Pinpoint the cell where the given text exists, returning its (x, y) midpoint coordinate. 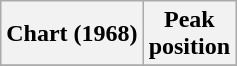
Chart (1968) (72, 34)
Peakposition (189, 34)
